Locate the cell with the specified text and output its (X, Y) center coordinate. 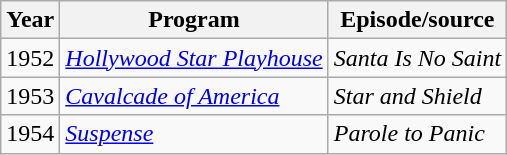
Hollywood Star Playhouse (194, 58)
Episode/source (417, 20)
Parole to Panic (417, 134)
Year (30, 20)
Suspense (194, 134)
Star and Shield (417, 96)
Santa Is No Saint (417, 58)
Program (194, 20)
1954 (30, 134)
1952 (30, 58)
Cavalcade of America (194, 96)
1953 (30, 96)
